Return [X, Y] of the center of cell containing provided text 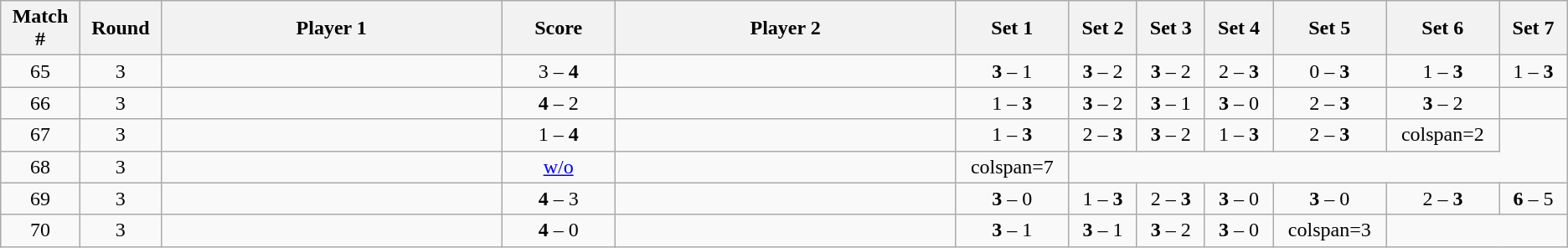
68 [40, 167]
Set 5 [1330, 28]
Score [558, 28]
0 – 3 [1330, 71]
4 – 2 [558, 103]
colspan=2 [1442, 135]
6 – 5 [1533, 199]
Set 3 [1171, 28]
1 – 4 [558, 135]
Set 6 [1442, 28]
65 [40, 71]
Set 1 [1012, 28]
4 – 3 [558, 199]
Set 2 [1102, 28]
w/o [558, 167]
4 – 0 [558, 230]
Set 7 [1533, 28]
Player 1 [331, 28]
Round [121, 28]
69 [40, 199]
70 [40, 230]
67 [40, 135]
Match # [40, 28]
3 – 4 [558, 71]
Set 4 [1238, 28]
colspan=3 [1330, 230]
66 [40, 103]
colspan=7 [1012, 167]
Player 2 [785, 28]
